Find where the given text appears and provide that cell's center as (X, Y) coordinate. 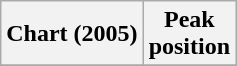
Peakposition (189, 34)
Chart (2005) (72, 34)
